Identify which cell holds the provided text, then report its (X, Y) central coordinate. 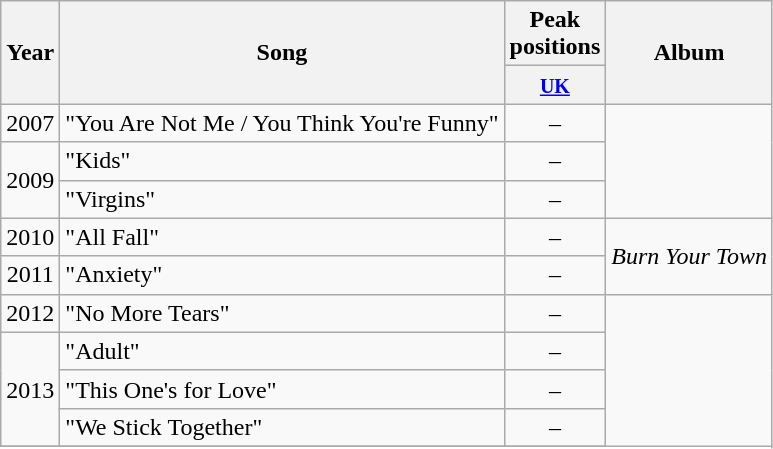
2007 (30, 123)
"All Fall" (282, 237)
Burn Your Town (690, 256)
2013 (30, 389)
2011 (30, 275)
2009 (30, 180)
Peak positions (555, 34)
Year (30, 52)
"We Stick Together" (282, 427)
"Kids" (282, 161)
"You Are Not Me / You Think You're Funny" (282, 123)
2012 (30, 313)
UK (555, 85)
"Anxiety" (282, 275)
"Virgins" (282, 199)
"Adult" (282, 351)
Song (282, 52)
"No More Tears" (282, 313)
"This One's for Love" (282, 389)
Album (690, 52)
2010 (30, 237)
